Locate the cell with the specified text and output its [x, y] center coordinate. 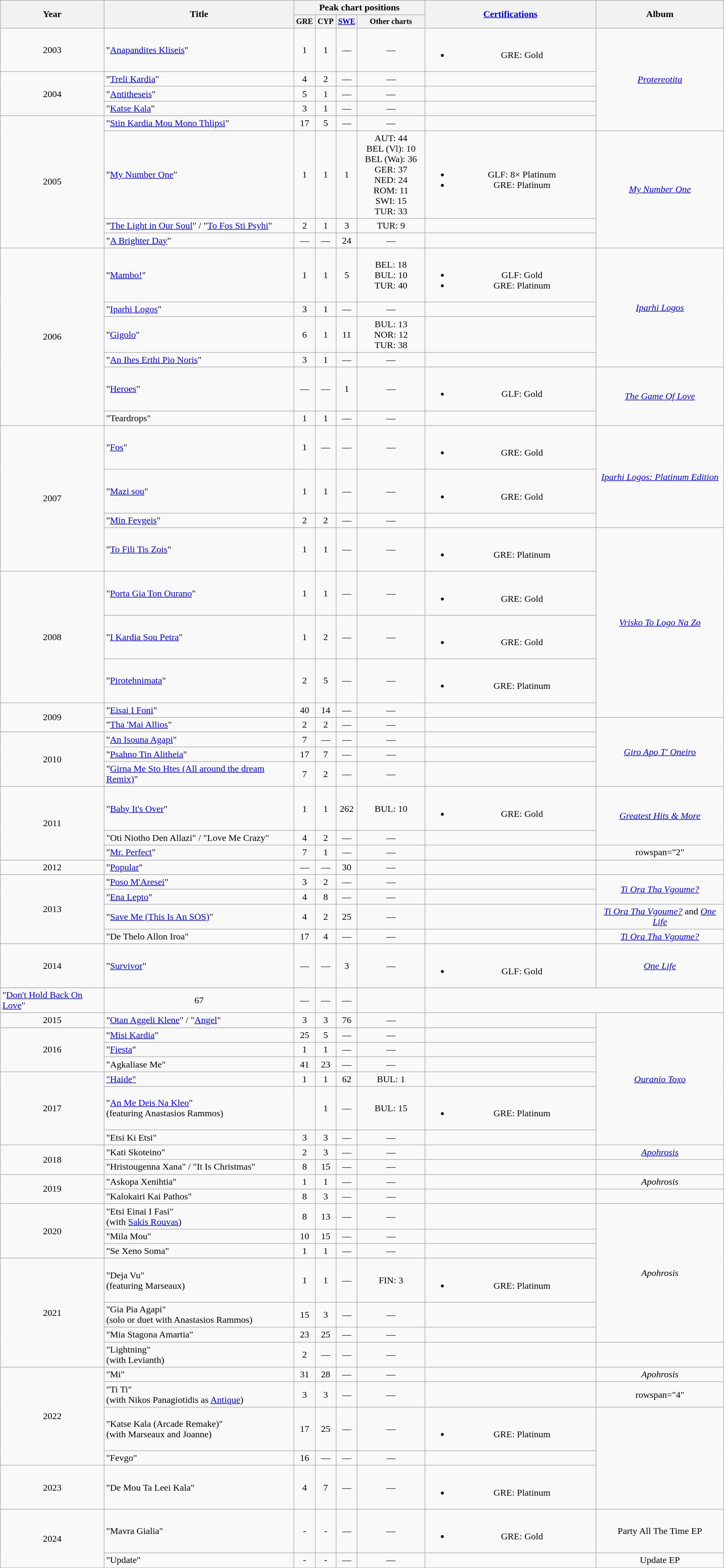
Vrisko To Logo Na Zo [660, 622]
"Agkaliase Me" [199, 1064]
"Gigolo" [199, 335]
13 [326, 1216]
"Oti Niotho Den Allazi" / "Love Me Crazy" [199, 838]
GLF: GoldGRE: Platinum [511, 275]
"Katse Kala" [199, 108]
"A Brighter Day" [199, 241]
2022 [52, 1416]
"Iparhi Logos" [199, 309]
67 [199, 1000]
"Mi" [199, 1375]
GLF: 8× PlatinumGRE: Platinum [511, 175]
40 [304, 710]
"Otan Aggeli Klene" / "Angel" [199, 1020]
My Number One [660, 190]
BUL: 10 [391, 808]
62 [347, 1079]
"Mia Stagona Amartia" [199, 1335]
Peak chart positions [359, 8]
Other charts [391, 22]
2007 [52, 498]
BUL: 15 [391, 1109]
76 [347, 1020]
2003 [52, 50]
"Girna Me Sto Htes (All around the dream Remix)" [199, 774]
Greatest Hits & More [660, 816]
"The Light in Our Soul" / "To Fos Sti Psyhi" [199, 226]
BEL: 18 BUL: 10 TUR: 40 [391, 275]
"Anapandites Kliseis" [199, 50]
"Poso M'Aresei" [199, 882]
CYP [326, 22]
"De Mou Ta Leei Kala" [199, 1488]
16 [304, 1458]
28 [326, 1375]
31 [304, 1375]
14 [326, 710]
"Treli Kardia" [199, 79]
Certifications [511, 14]
2020 [52, 1231]
2014 [52, 965]
GRE [304, 22]
TUR: 9 [391, 226]
One Life [660, 965]
"Min Fevgeis" [199, 520]
SWE [347, 22]
2024 [52, 1539]
Album [660, 14]
Iparhi Logos: Platinum Edition [660, 477]
2016 [52, 1050]
rowspan="4" [660, 1395]
"Gia Pia Agapi" (solo or duet with Anastasios Rammos) [199, 1314]
BUL: 13 NOR: 12 TUR: 38 [391, 335]
262 [347, 808]
10 [304, 1236]
Ti Ora Tha Vgoume? and One Life [660, 917]
"Katse Kala (Arcade Remake)" (with Marseaux and Joanne) [199, 1429]
11 [347, 335]
2006 [52, 336]
Iparhi Logos [660, 307]
"Don't Hold Back On Love" [52, 1000]
Year [52, 14]
"Pirotehnimata" [199, 681]
Giro Apo T' Oneiro [660, 752]
"Etsi Ki Etsi" [199, 1138]
FIN: 3 [391, 1280]
2019 [52, 1189]
Protereotita [660, 79]
2017 [52, 1109]
"An Me Deis Na Kleo" (featuring Anastasios Rammos) [199, 1109]
"Porta Gia Ton Ourano" [199, 593]
2010 [52, 760]
"Ti Ti" (with Nikos Panagiotidis as Antique) [199, 1395]
"Update" [199, 1560]
"De Thelo Allon Iroa" [199, 936]
6 [304, 335]
"My Number One" [199, 175]
2008 [52, 637]
"Haide" [199, 1079]
"Askopa Xenihtia" [199, 1182]
"Kalokairi Kai Pathos" [199, 1196]
"Psahno Tin Alitheia" [199, 754]
Title [199, 14]
2004 [52, 94]
"Ena Lepto" [199, 897]
2021 [52, 1313]
24 [347, 241]
"Tha 'Mai Allios" [199, 725]
Update EP [660, 1560]
"Fos" [199, 447]
"Popular" [199, 867]
"Stin Kardia Mou Mono Thlipsi" [199, 123]
"Heroes" [199, 389]
2012 [52, 867]
"Mazi sou" [199, 491]
"Save Me (This Is An SOS)" [199, 917]
"Eisai I Foni" [199, 710]
"Mila Mou" [199, 1236]
"Mr. Perfect" [199, 852]
"An Ihes Erthi Pio Noris" [199, 360]
"An Isouna Agapi" [199, 740]
"Fiesta" [199, 1050]
"Mambo!" [199, 275]
AUT: 44 BEL (Vl): 10 BEL (Wa): 36 GER: 37 NED: 24 ROM: 11 SWI: 15 TUR: 33 [391, 175]
2015 [52, 1020]
"Mavra Gialia" [199, 1531]
2018 [52, 1160]
2005 [52, 182]
Party All The Time EP [660, 1531]
"I Kardia Sou Petra" [199, 637]
Ouranio Toxo [660, 1079]
41 [304, 1064]
"Misi Kardia" [199, 1035]
rowspan="2" [660, 852]
"Deja Vu" (featuring Marseaux) [199, 1280]
30 [347, 867]
"Lightning" (with Levianth) [199, 1354]
"Etsi Einai I Fasi" (with Sakis Rouvas) [199, 1216]
2013 [52, 909]
"Antitheseis" [199, 94]
2023 [52, 1488]
"Fevgo" [199, 1458]
"Kati Skoteino" [199, 1152]
BUL: 1 [391, 1079]
2009 [52, 717]
"Hristougenna Xana" / "It Is Christmas" [199, 1167]
"Survivor" [199, 965]
2011 [52, 823]
"To Fili Tis Zois" [199, 549]
"Se Xeno Soma" [199, 1251]
"Teardrops" [199, 418]
"Baby It's Over" [199, 808]
The Game Of Love [660, 396]
